Return the (X, Y) coordinate for the center point of the cell that contains the specified text.  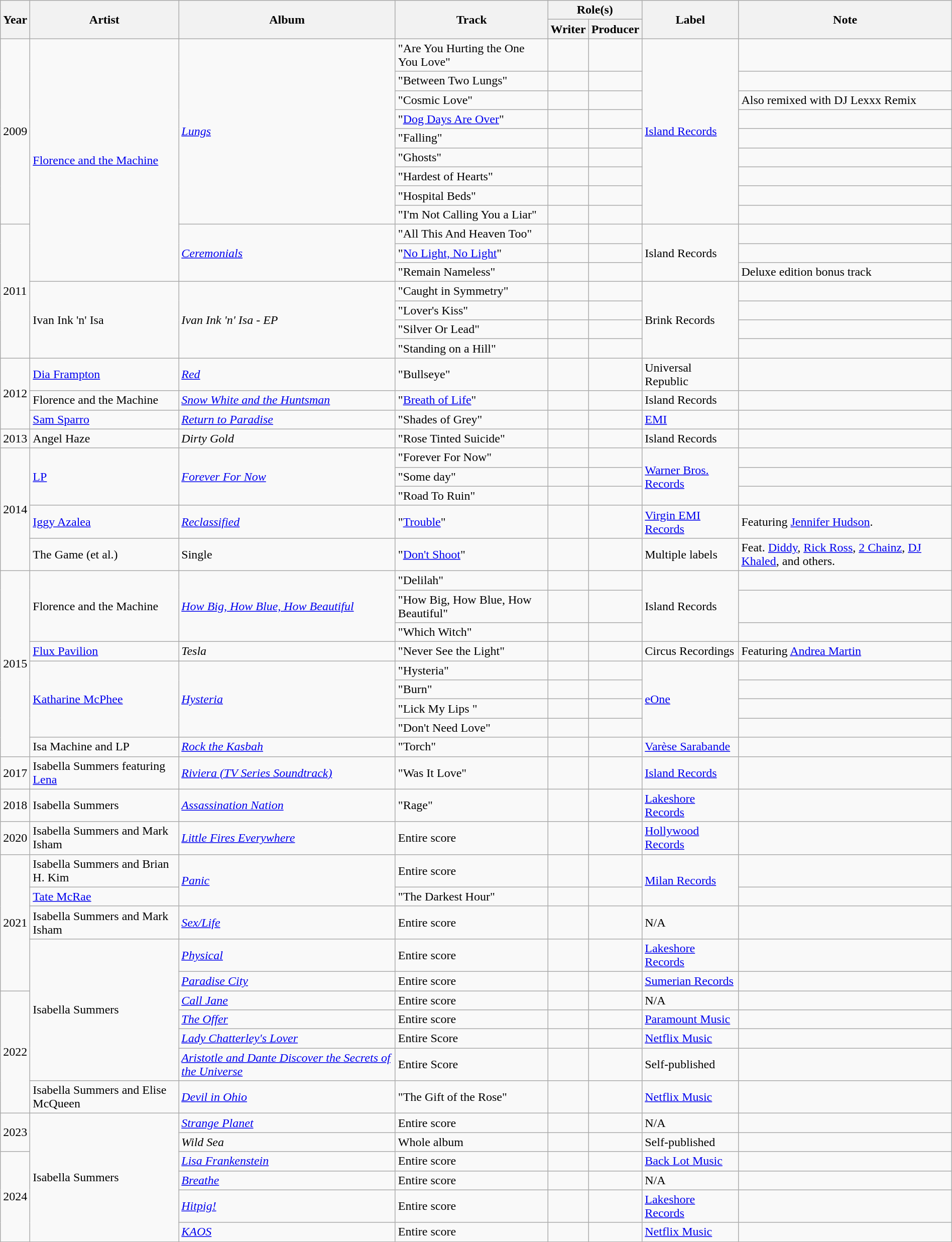
LP (104, 477)
Angel Haze (104, 438)
Isabella Summers featuring Lena (104, 772)
"Between Two Lungs" (471, 81)
"Don't Shoot" (471, 554)
Multiple labels (690, 554)
Lady Chatterley's Lover (287, 1039)
"Hysteria" (471, 670)
Year (15, 20)
"Torch" (471, 747)
Call Jane (287, 1000)
Featuring Jennifer Hudson. (845, 521)
"Burn" (471, 690)
"Some day" (471, 477)
"Ghosts" (471, 157)
2009 (15, 132)
2017 (15, 772)
Track (471, 20)
Circus Recordings (690, 651)
"Falling" (471, 138)
Featuring Andrea Martin (845, 651)
2012 (15, 394)
Album (287, 20)
2011 (15, 291)
Universal Republic (690, 375)
Riviera (TV Series Soundtrack) (287, 772)
2024 (15, 1196)
Hitpig! (287, 1206)
KAOS (287, 1232)
Flux Pavilion (104, 651)
"Standing on a Hill" (471, 349)
"Hardest of Hearts" (471, 176)
Warner Bros. Records (690, 477)
Brink Records (690, 320)
Single (287, 554)
"How Big, How Blue, How Beautiful" (471, 606)
Snow White and the Huntsman (287, 400)
Return to Paradise (287, 419)
Also remixed with DJ Lexxx Remix (845, 100)
Devil in Ohio (287, 1097)
Varèse Sarabande (690, 747)
Reclassified (287, 521)
2015 (15, 663)
Iggy Azalea (104, 521)
"Rose Tinted Suicide" (471, 438)
"Silver Or Lead" (471, 329)
Note (845, 20)
"Dog Days Are Over" (471, 119)
Ceremonials (287, 253)
Sam Sparro (104, 419)
Feat. Diddy, Rick Ross, 2 Chainz, DJ Khaled, and others. (845, 554)
Ivan Ink 'n' Isa (104, 320)
"Don't Need Love" (471, 728)
2013 (15, 438)
Writer (568, 29)
Isa Machine and LP (104, 747)
"The Gift of the Rose" (471, 1097)
"Lover's Kiss" (471, 310)
2018 (15, 806)
Wild Sea (287, 1142)
The Offer (287, 1020)
Breathe (287, 1180)
"All This And Heaven Too" (471, 234)
Katharine McPhee (104, 699)
Lungs (287, 132)
Strange Planet (287, 1123)
Virgin EMI Records (690, 521)
How Big, How Blue, How Beautiful (287, 606)
Tate McRae (104, 896)
Milan Records (690, 880)
"Lick My Lips " (471, 709)
"Caught in Symmetry" (471, 291)
eOne (690, 699)
Isabella Summers and Brian H. Kim (104, 871)
"The Darkest Hour" (471, 896)
Forever For Now (287, 477)
Assassination Nation (287, 806)
Rock the Kasbah (287, 747)
2014 (15, 509)
Little Fires Everywhere (287, 838)
"Trouble" (471, 521)
Artist (104, 20)
Sumerian Records (690, 981)
"Are You Hurting the One You Love" (471, 55)
Physical (287, 955)
Label (690, 20)
2022 (15, 1052)
"Delilah" (471, 580)
"Breath of Life" (471, 400)
Red (287, 375)
"No Light, No Light" (471, 253)
Aristotle and Dante Discover the Secrets of the Universe (287, 1065)
Dia Frampton (104, 375)
Lisa Frankenstein (287, 1161)
Paradise City (287, 981)
Whole album (471, 1142)
"Cosmic Love" (471, 100)
"Never See the Light" (471, 651)
Dirty Gold (287, 438)
The Game (et al.) (104, 554)
2021 (15, 922)
Isabella Summers and Elise McQueen (104, 1097)
"Rage" (471, 806)
"I'm Not Calling You a Liar" (471, 214)
Paramount Music (690, 1020)
Role(s) (595, 10)
2023 (15, 1133)
Deluxe edition bonus track (845, 272)
"Forever For Now" (471, 458)
Sex/Life (287, 922)
2020 (15, 838)
"Hospital Beds" (471, 195)
"Remain Nameless" (471, 272)
Hysteria (287, 699)
"Road To Ruin" (471, 496)
"Which Witch" (471, 632)
"Shades of Grey" (471, 419)
Ivan Ink 'n' Isa - EP (287, 320)
"Bullseye" (471, 375)
Tesla (287, 651)
Hollywood Records (690, 838)
"Was It Love" (471, 772)
Panic (287, 880)
EMI (690, 419)
Back Lot Music (690, 1161)
Producer (616, 29)
